Determine the [X, Y] coordinate at the center of the cell enclosing the given text.  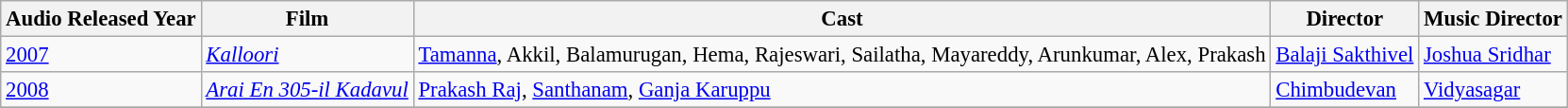
2007 [101, 55]
2008 [101, 90]
Chimbudevan [1345, 90]
Music Director [1493, 19]
Audio Released Year [101, 19]
Joshua Sridhar [1493, 55]
Balaji Sakthivel [1345, 55]
Film [308, 19]
Vidyasagar [1493, 90]
Prakash Raj, Santhanam, Ganja Karuppu [842, 90]
Director [1345, 19]
Tamanna, Akkil, Balamurugan, Hema, Rajeswari, Sailatha, Mayareddy, Arunkumar, Alex, Prakash [842, 55]
Kalloori [308, 55]
Cast [842, 19]
Arai En 305-il Kadavul [308, 90]
